Detect which cell encompasses the target text, then output its (X, Y) center coordinate. 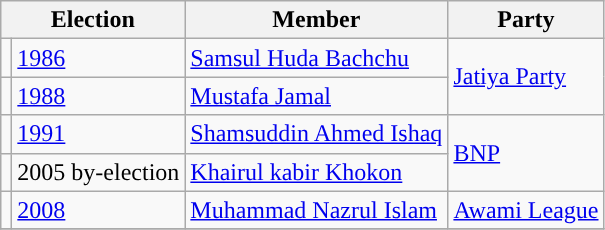
BNP (526, 153)
2008 (98, 210)
Shamsuddin Ahmed Ishaq (316, 134)
Party (526, 20)
Awami League (526, 210)
1988 (98, 96)
Election (93, 20)
2005 by-election (98, 172)
Khairul kabir Khokon (316, 172)
Member (316, 20)
Samsul Huda Bachchu (316, 58)
1986 (98, 58)
Mustafa Jamal (316, 96)
Muhammad Nazrul Islam (316, 210)
Jatiya Party (526, 77)
1991 (98, 134)
